Detect which cell encompasses the target text, then output its [X, Y] center coordinate. 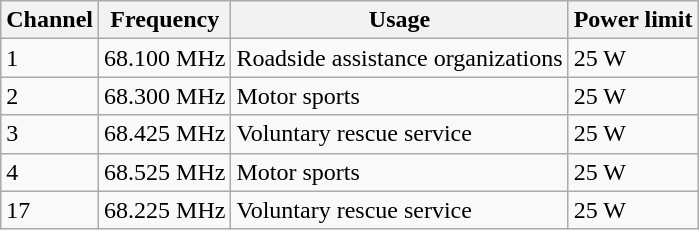
Usage [400, 20]
Channel [50, 20]
Power limit [633, 20]
68.100 MHz [165, 58]
68.425 MHz [165, 134]
4 [50, 172]
1 [50, 58]
Frequency [165, 20]
68.225 MHz [165, 210]
17 [50, 210]
68.300 MHz [165, 96]
3 [50, 134]
68.525 MHz [165, 172]
2 [50, 96]
Roadside assistance organizations [400, 58]
